From the cell containing the given text, extract its center point as [X, Y] coordinate. 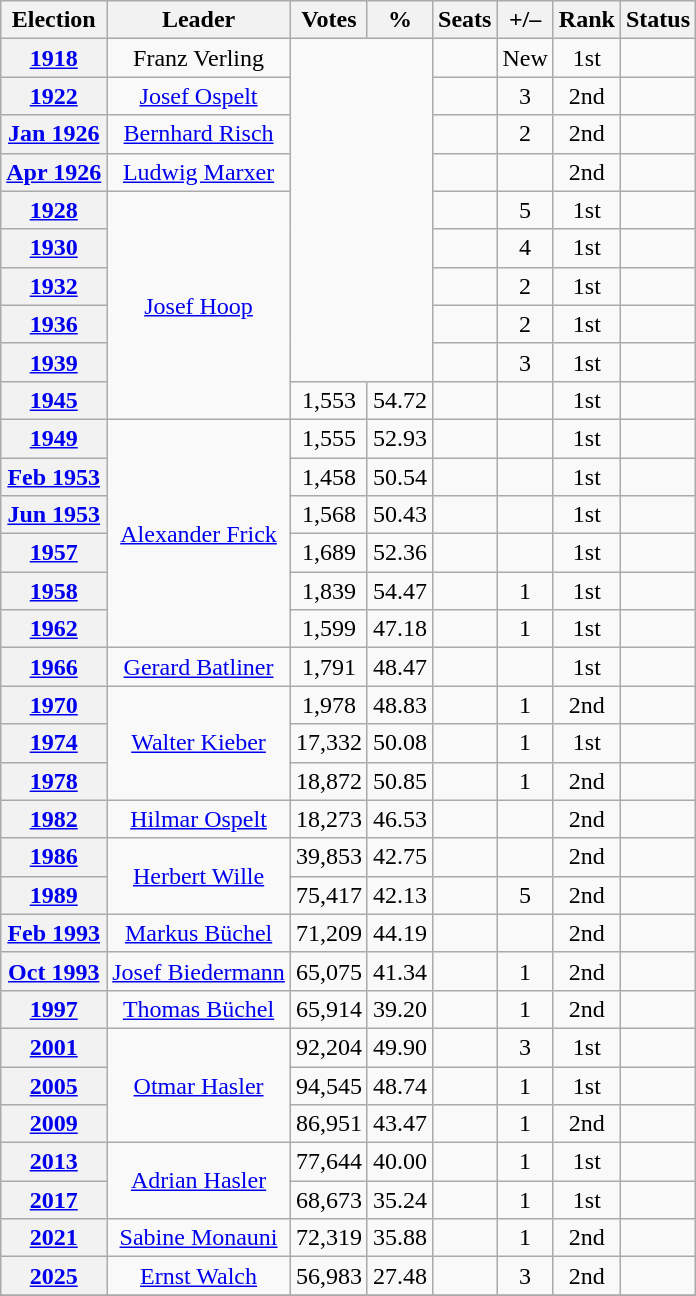
Bernhard Risch [199, 134]
86,951 [328, 1124]
% [400, 20]
Apr 1926 [54, 172]
Thomas Büchel [199, 1009]
Adrian Hasler [199, 1181]
1,839 [328, 591]
39.20 [400, 1009]
1918 [54, 58]
2001 [54, 1047]
48.83 [400, 705]
65,075 [328, 971]
1982 [54, 819]
54.47 [400, 591]
50.85 [400, 781]
2009 [54, 1124]
68,673 [328, 1200]
40.00 [400, 1162]
1986 [54, 857]
43.47 [400, 1124]
Otmar Hasler [199, 1085]
1,553 [328, 400]
52.36 [400, 553]
35.24 [400, 1200]
18,273 [328, 819]
72,319 [328, 1238]
Josef Hoop [199, 305]
Herbert Wille [199, 876]
77,644 [328, 1162]
1989 [54, 895]
1,458 [328, 477]
1949 [54, 438]
1936 [54, 324]
1,555 [328, 438]
48.74 [400, 1085]
1,568 [328, 515]
65,914 [328, 1009]
1,599 [328, 629]
27.48 [400, 1276]
1939 [54, 362]
50.54 [400, 477]
1945 [54, 400]
46.53 [400, 819]
Markus Büchel [199, 933]
Josef Biedermann [199, 971]
1932 [54, 286]
Jun 1953 [54, 515]
Leader [199, 20]
94,545 [328, 1085]
1970 [54, 705]
1997 [54, 1009]
35.88 [400, 1238]
41.34 [400, 971]
Franz Verling [199, 58]
1922 [54, 96]
42.13 [400, 895]
2013 [54, 1162]
Jan 1926 [54, 134]
48.47 [400, 667]
1,791 [328, 667]
47.18 [400, 629]
1966 [54, 667]
New [525, 58]
1930 [54, 248]
1957 [54, 553]
1974 [54, 743]
56,983 [328, 1276]
1978 [54, 781]
Election [54, 20]
2005 [54, 1085]
Rank [586, 20]
Status [658, 20]
50.08 [400, 743]
39,853 [328, 857]
1,689 [328, 553]
2025 [54, 1276]
Votes [328, 20]
Feb 1993 [54, 933]
1962 [54, 629]
52.93 [400, 438]
42.75 [400, 857]
2021 [54, 1238]
1958 [54, 591]
Alexander Frick [199, 533]
50.43 [400, 515]
1,978 [328, 705]
Josef Ospelt [199, 96]
Gerard Batliner [199, 667]
Sabine Monauni [199, 1238]
71,209 [328, 933]
Walter Kieber [199, 743]
Feb 1953 [54, 477]
2017 [54, 1200]
1928 [54, 210]
49.90 [400, 1047]
Ludwig Marxer [199, 172]
Oct 1993 [54, 971]
75,417 [328, 895]
Hilmar Ospelt [199, 819]
44.19 [400, 933]
17,332 [328, 743]
Seats [465, 20]
54.72 [400, 400]
+/– [525, 20]
18,872 [328, 781]
Ernst Walch [199, 1276]
4 [525, 248]
92,204 [328, 1047]
